Output the [x, y] coordinate of the center of the cell containing the given text.  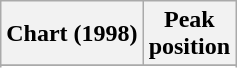
Chart (1998) [72, 34]
Peakposition [189, 34]
